Provide the [X, Y] coordinate of the cell's center where the given text is located.  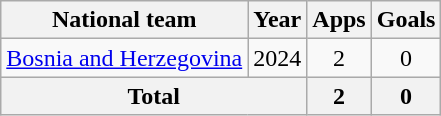
2024 [278, 58]
Goals [406, 20]
Apps [339, 20]
Total [154, 96]
Bosnia and Herzegovina [124, 58]
Year [278, 20]
National team [124, 20]
